Determine the (X, Y) coordinate at the center of the cell enclosing the given text.  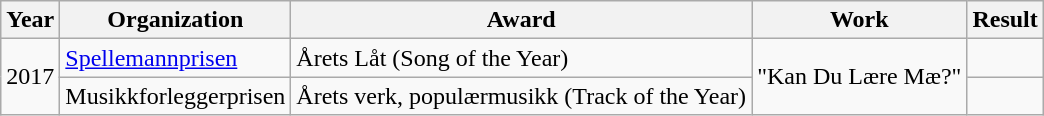
2017 (30, 77)
Spellemannprisen (176, 58)
Result (1005, 20)
Musikkforleggerprisen (176, 96)
Årets Låt (Song of the Year) (522, 58)
Award (522, 20)
Work (860, 20)
Year (30, 20)
Årets verk, populærmusikk (Track of the Year) (522, 96)
Organization (176, 20)
"Kan Du Lære Mæ?" (860, 77)
